For the text-containing cell, return its midpoint in [X, Y] coordinate format. 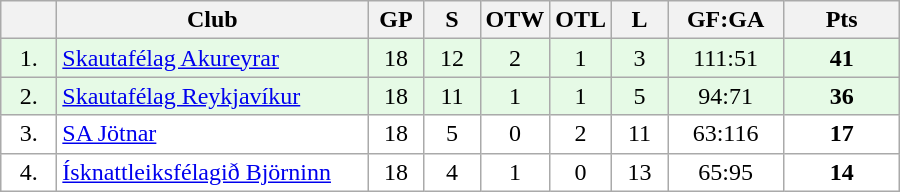
63:116 [726, 134]
GP [396, 20]
L [640, 20]
SA Jötnar [212, 134]
GF:GA [726, 20]
3 [640, 58]
1. [29, 58]
111:51 [726, 58]
13 [640, 172]
Skautafélag Akureyrar [212, 58]
Skautafélag Reykjavíkur [212, 96]
41 [842, 58]
OTW [515, 20]
65:95 [726, 172]
2. [29, 96]
36 [842, 96]
3. [29, 134]
Club [212, 20]
4. [29, 172]
94:71 [726, 96]
Ísknattleiksfélagið Björninn [212, 172]
OTL [581, 20]
14 [842, 172]
4 [452, 172]
17 [842, 134]
Pts [842, 20]
12 [452, 58]
S [452, 20]
